For the text-containing cell, return its midpoint in [X, Y] coordinate format. 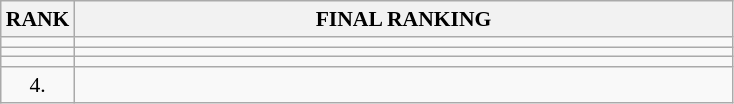
FINAL RANKING [403, 19]
RANK [38, 19]
4. [38, 85]
